Identify which cell holds the provided text, then report its (x, y) central coordinate. 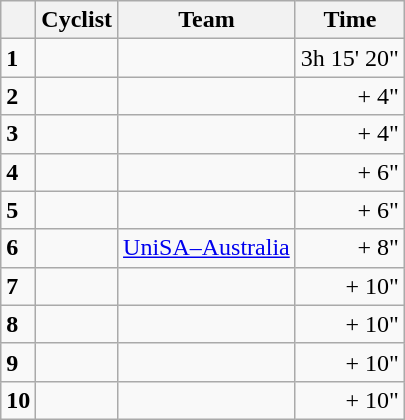
5 (18, 210)
Cyclist (77, 20)
1 (18, 58)
Team (207, 20)
+ 8" (350, 248)
Time (350, 20)
UniSA–Australia (207, 248)
2 (18, 96)
8 (18, 324)
4 (18, 172)
3 (18, 134)
7 (18, 286)
10 (18, 400)
3h 15' 20" (350, 58)
6 (18, 248)
9 (18, 362)
